Capture the cell that displays the provided text and extract its (X, Y) central coordinate. 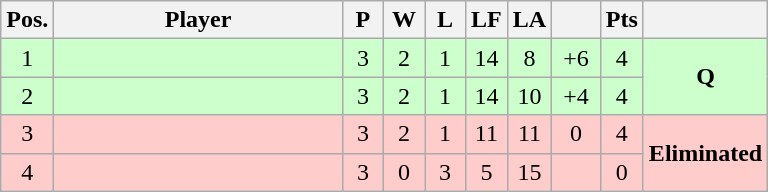
8 (529, 58)
L (444, 20)
15 (529, 172)
Player (198, 20)
Pts (622, 20)
+6 (576, 58)
LA (529, 20)
W (404, 20)
+4 (576, 96)
Pos. (28, 20)
Eliminated (705, 153)
10 (529, 96)
P (362, 20)
5 (487, 172)
Q (705, 77)
LF (487, 20)
